Capture the cell that displays the provided text and extract its [X, Y] central coordinate. 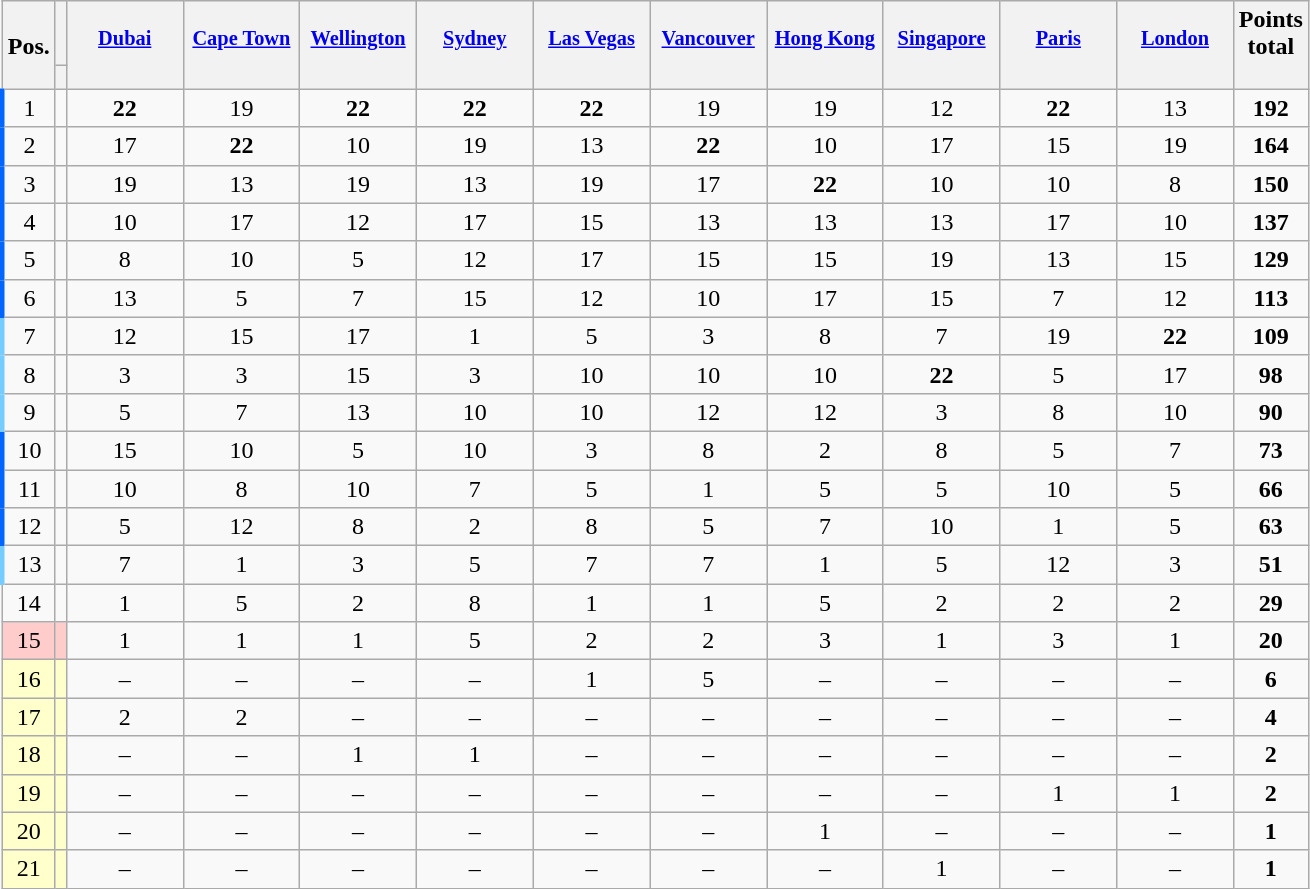
16 [28, 679]
11 [28, 489]
Paris [1058, 34]
Wellington [358, 34]
18 [28, 755]
Pointstotal [1270, 34]
Vancouver [708, 34]
150 [1270, 184]
9 [28, 412]
Hong Kong [826, 34]
129 [1270, 260]
109 [1270, 336]
Pos. [28, 34]
63 [1270, 527]
14 [28, 603]
Dubai [124, 34]
113 [1270, 298]
London [1176, 34]
51 [1270, 565]
164 [1270, 146]
98 [1270, 374]
73 [1270, 450]
Cape Town [242, 34]
Las Vegas [592, 34]
90 [1270, 412]
192 [1270, 108]
Sydney [474, 34]
Singapore [942, 34]
66 [1270, 489]
29 [1270, 603]
21 [28, 869]
137 [1270, 222]
